Search for the cell housing the specified text and yield its (x, y) center coordinate. 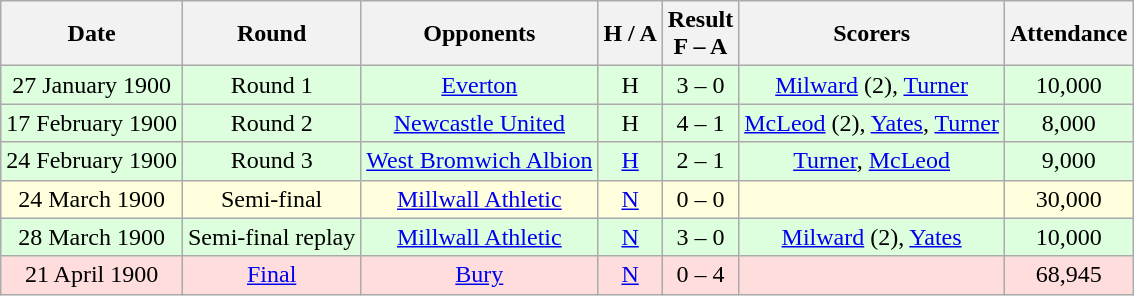
68,945 (1068, 275)
8,000 (1068, 123)
0 – 0 (700, 199)
21 April 1900 (92, 275)
Date (92, 34)
Attendance (1068, 34)
Milward (2), Yates (872, 237)
ResultF – A (700, 34)
0 – 4 (700, 275)
30,000 (1068, 199)
28 March 1900 (92, 237)
Semi-final (271, 199)
Round 3 (271, 161)
Everton (480, 85)
Newcastle United (480, 123)
2 – 1 (700, 161)
Round 1 (271, 85)
4 – 1 (700, 123)
Final (271, 275)
Opponents (480, 34)
24 February 1900 (92, 161)
9,000 (1068, 161)
Milward (2), Turner (872, 85)
Bury (480, 275)
17 February 1900 (92, 123)
West Bromwich Albion (480, 161)
Scorers (872, 34)
Turner, McLeod (872, 161)
Round (271, 34)
McLeod (2), Yates, Turner (872, 123)
27 January 1900 (92, 85)
H / A (630, 34)
24 March 1900 (92, 199)
Round 2 (271, 123)
Semi-final replay (271, 237)
